For the text-containing cell, return its midpoint in (x, y) coordinate format. 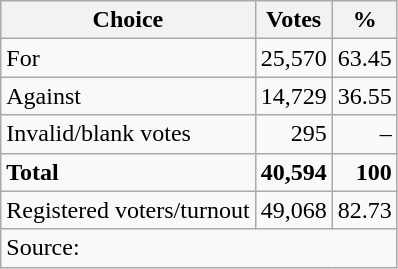
295 (294, 134)
Choice (128, 20)
% (364, 20)
82.73 (364, 210)
Votes (294, 20)
25,570 (294, 58)
For (128, 58)
49,068 (294, 210)
40,594 (294, 172)
Total (128, 172)
36.55 (364, 96)
14,729 (294, 96)
63.45 (364, 58)
– (364, 134)
Invalid/blank votes (128, 134)
Registered voters/turnout (128, 210)
Against (128, 96)
Source: (199, 248)
100 (364, 172)
